Detect which cell encompasses the target text, then output its [X, Y] center coordinate. 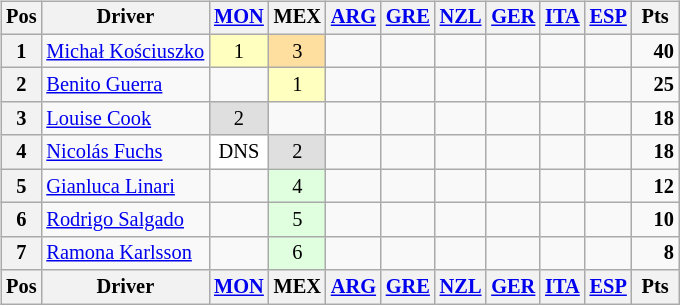
7 [21, 253]
25 [656, 85]
12 [656, 186]
Ramona Karlsson [125, 253]
Rodrigo Salgado [125, 220]
Benito Guerra [125, 85]
40 [656, 51]
Gianluca Linari [125, 186]
Nicolás Fuchs [125, 152]
8 [656, 253]
Michał Kościuszko [125, 51]
Louise Cook [125, 119]
10 [656, 220]
DNS [239, 152]
